Return the [X, Y] coordinate for the center point of the cell that contains the specified text.  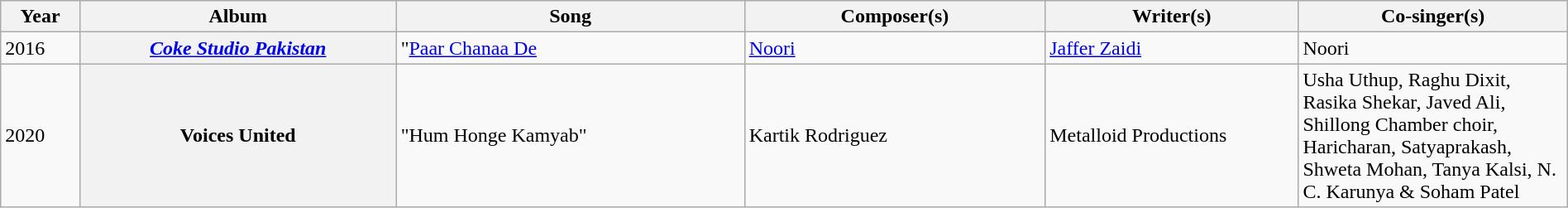
Co-singer(s) [1432, 17]
Year [41, 17]
Album [238, 17]
Song [571, 17]
Coke Studio Pakistan [238, 48]
2020 [41, 136]
Jaffer Zaidi [1172, 48]
Writer(s) [1172, 17]
"Paar Chanaa De [571, 48]
Composer(s) [895, 17]
2016 [41, 48]
Voices United [238, 136]
"Hum Honge Kamyab" [571, 136]
Metalloid Productions [1172, 136]
Kartik Rodriguez [895, 136]
